Pinpoint the cell where the given text exists, returning its [x, y] midpoint coordinate. 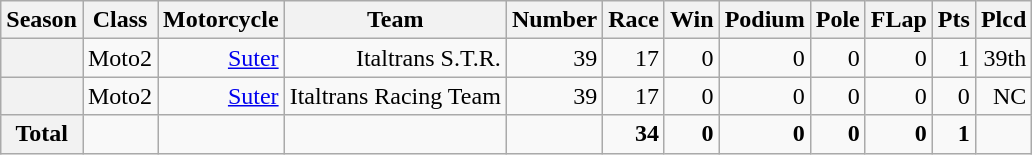
FLap [898, 20]
NC [1003, 96]
Race [634, 20]
Number [554, 20]
Season [42, 20]
Pole [838, 20]
Italtrans Racing Team [395, 96]
Plcd [1003, 20]
Italtrans S.T.R. [395, 58]
Podium [764, 20]
39th [1003, 58]
Pts [954, 20]
Motorcycle [222, 20]
Total [42, 134]
Win [692, 20]
34 [634, 134]
Team [395, 20]
Class [120, 20]
